Determine the (X, Y) coordinate at the center of the cell enclosing the given text.  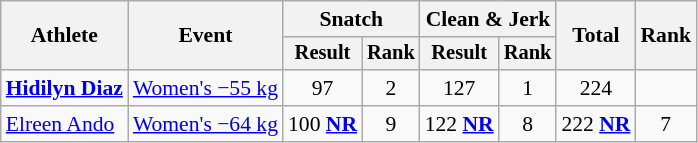
8 (528, 124)
Total (596, 36)
100 NR (322, 124)
Elreen Ando (64, 124)
Women's −64 kg (206, 124)
Snatch (352, 19)
Clean & Jerk (488, 19)
97 (322, 88)
224 (596, 88)
Event (206, 36)
2 (391, 88)
7 (666, 124)
Women's −55 kg (206, 88)
Hidilyn Diaz (64, 88)
9 (391, 124)
1 (528, 88)
222 NR (596, 124)
127 (460, 88)
Athlete (64, 36)
122 NR (460, 124)
